Find where the given text appears and provide that cell's center as (x, y) coordinate. 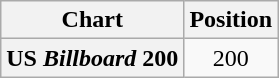
Chart (92, 20)
200 (231, 58)
US Billboard 200 (92, 58)
Position (231, 20)
